Output the (X, Y) coordinate of the center of the cell containing the given text.  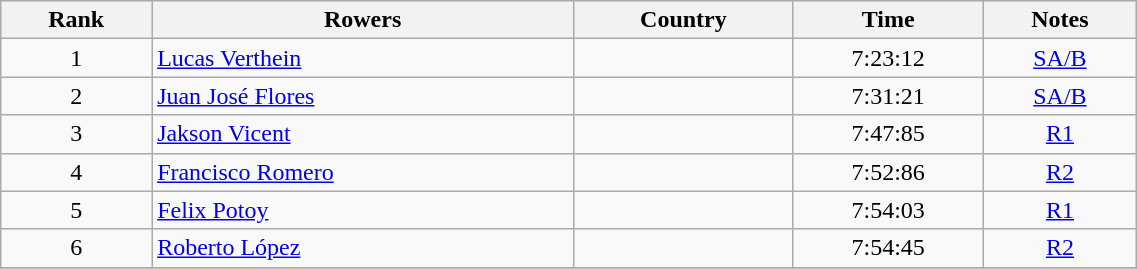
Roberto López (363, 248)
7:23:12 (888, 58)
2 (76, 96)
Jakson Vicent (363, 134)
7:47:85 (888, 134)
Rank (76, 20)
Felix Potoy (363, 210)
Country (684, 20)
5 (76, 210)
3 (76, 134)
Juan José Flores (363, 96)
Time (888, 20)
Notes (1060, 20)
7:31:21 (888, 96)
7:54:45 (888, 248)
Lucas Verthein (363, 58)
7:52:86 (888, 172)
1 (76, 58)
7:54:03 (888, 210)
Rowers (363, 20)
6 (76, 248)
4 (76, 172)
Francisco Romero (363, 172)
